From the cell containing the given text, extract its center point as [x, y] coordinate. 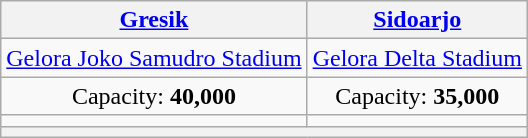
Gelora Joko Samudro Stadium [154, 58]
Capacity: 40,000 [154, 96]
Gresik [154, 20]
Gelora Delta Stadium [417, 58]
Sidoarjo [417, 20]
Capacity: 35,000 [417, 96]
